Provide the (x, y) coordinate of the cell's center where the given text is located.  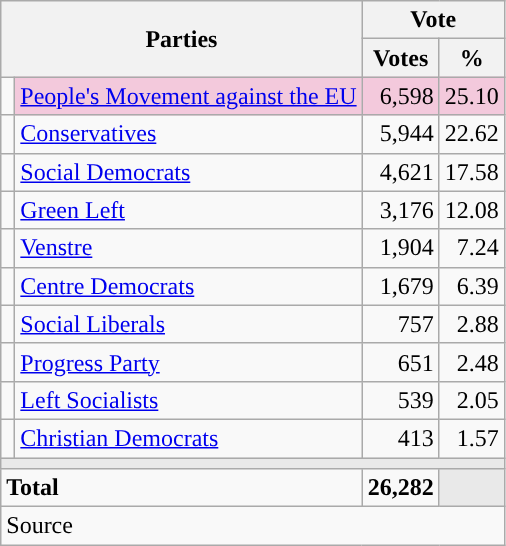
Christian Democrats (188, 438)
3,176 (400, 210)
1,679 (400, 286)
Votes (400, 58)
17.58 (472, 172)
People's Movement against the EU (188, 96)
22.62 (472, 134)
Social Liberals (188, 324)
7.24 (472, 248)
5,944 (400, 134)
Total (182, 488)
6.39 (472, 286)
6,598 (400, 96)
757 (400, 324)
% (472, 58)
1,904 (400, 248)
Left Socialists (188, 400)
Centre Democrats (188, 286)
26,282 (400, 488)
Social Democrats (188, 172)
Conservatives (188, 134)
Progress Party (188, 362)
Green Left (188, 210)
413 (400, 438)
Vote (433, 20)
Venstre (188, 248)
Parties (182, 39)
1.57 (472, 438)
651 (400, 362)
Source (253, 526)
2.88 (472, 324)
2.05 (472, 400)
539 (400, 400)
4,621 (400, 172)
12.08 (472, 210)
25.10 (472, 96)
2.48 (472, 362)
